Scan for the cell matching the given text and deliver its (x, y) coordinate at center. 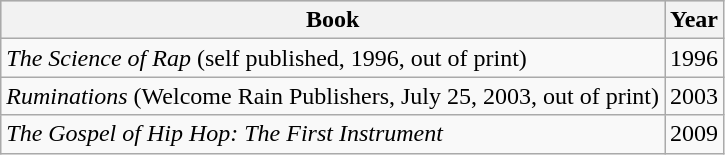
Book (333, 20)
Ruminations (Welcome Rain Publishers, July 25, 2003, out of print) (333, 96)
1996 (694, 58)
Year (694, 20)
2009 (694, 134)
The Gospel of Hip Hop: The First Instrument (333, 134)
The Science of Rap (self published, 1996, out of print) (333, 58)
2003 (694, 96)
